Locate the cell with the specified text and output its [x, y] center coordinate. 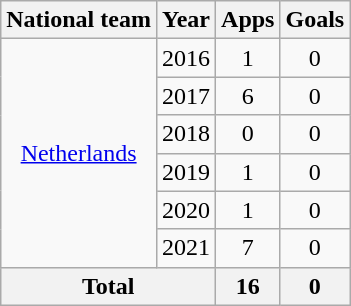
Goals [315, 20]
National team [79, 20]
2019 [186, 172]
2016 [186, 58]
6 [248, 96]
Netherlands [79, 153]
2018 [186, 134]
2021 [186, 248]
2020 [186, 210]
16 [248, 286]
Total [108, 286]
2017 [186, 96]
7 [248, 248]
Apps [248, 20]
Year [186, 20]
